Scan for the cell matching the given text and deliver its (x, y) coordinate at center. 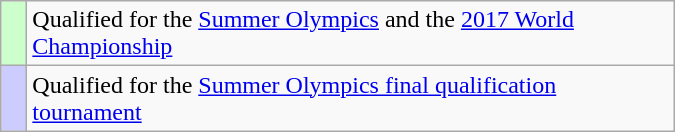
Qualified for the Summer Olympics and the 2017 World Championship (350, 34)
Qualified for the Summer Olympics final qualification tournament (350, 98)
